For the text-containing cell, return its midpoint in (X, Y) coordinate format. 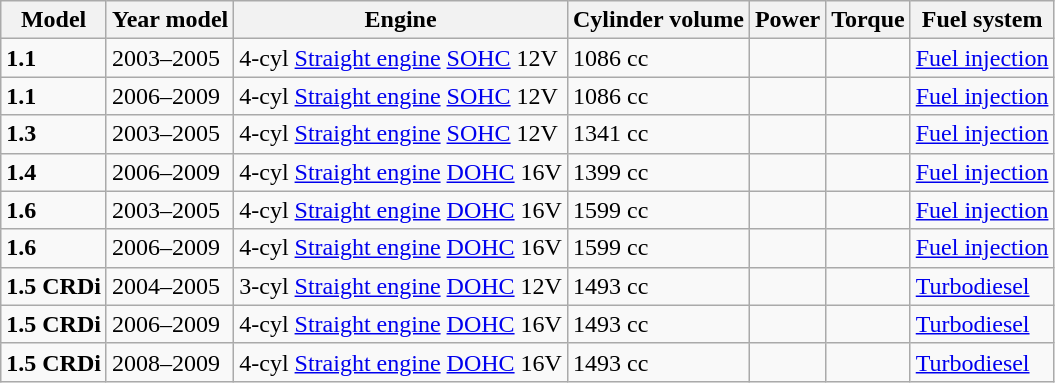
2008–2009 (170, 362)
1399 cc (658, 172)
1341 cc (658, 134)
2004–2005 (170, 286)
Fuel system (982, 20)
Model (54, 20)
1.4 (54, 172)
Power (787, 20)
3-cyl Straight engine DOHC 12V (401, 286)
1.3 (54, 134)
Cylinder volume (658, 20)
Torque (868, 20)
Engine (401, 20)
Year model (170, 20)
